Identify which cell holds the provided text, then report its (x, y) central coordinate. 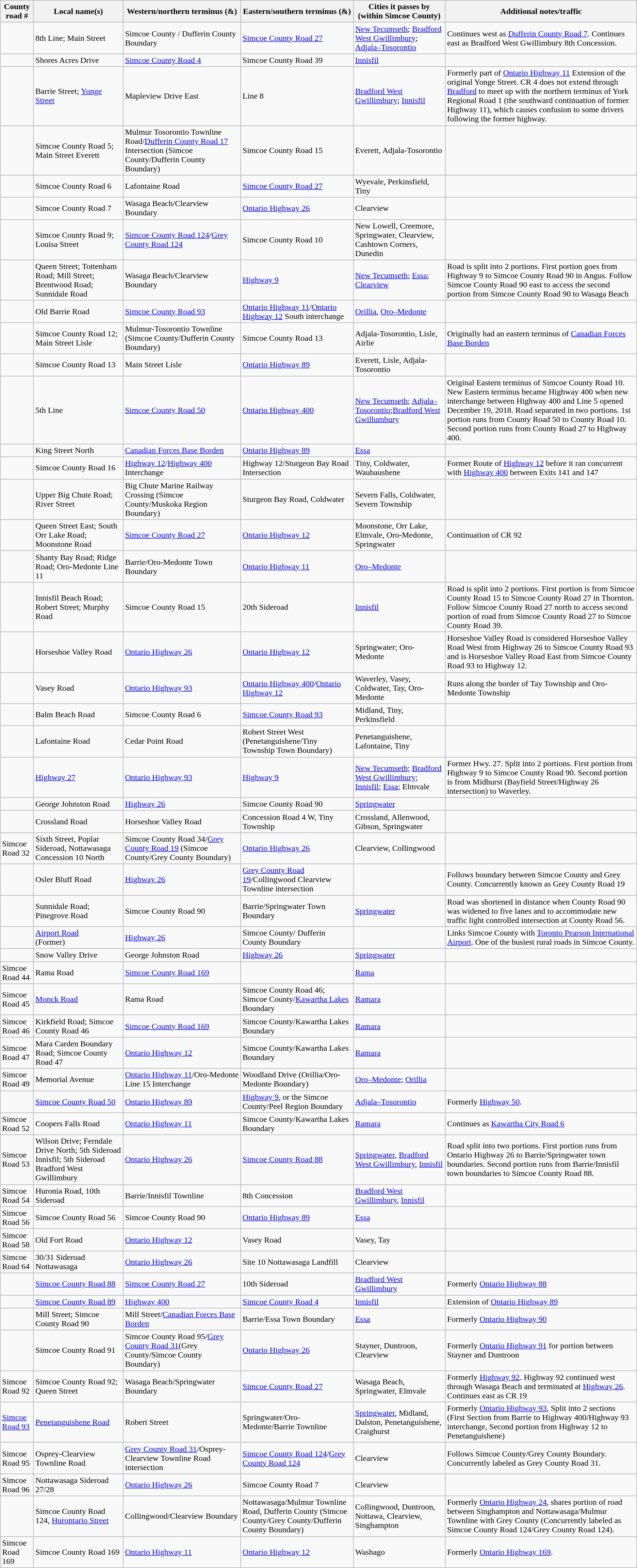
Stayner, Duntroon, Clearview (399, 1351)
Follows boundary between Simcoe County and Grey County. Concurrently known as Grey County Road 19 (541, 879)
Big Chute Marine Railway Crossing (Simcoe County/Muskoka Region Boundary) (182, 499)
Shores Acres Drive (78, 60)
Simcoe Road 64 (17, 1262)
Formerly Highway 50. (541, 1102)
8th Concession (297, 1196)
Huronia Road, 10th Sideroad (78, 1196)
Severn Falls, Coldwater, Severn Township (399, 499)
Simcoe County Road 46; Simcoe County/Kawartha Lakes Boundary (297, 999)
Barrie Street; Yonge Street (78, 96)
Robert Street West (Penetanguishene/Tiny Township Town Boundary) (297, 741)
8th Line; Main Street (78, 38)
Everett, Lisle, Adjala-Tosorontio (399, 365)
Mulmur-Tosorontio Townline (Simcoe County/Dufferin County Boundary) (182, 338)
Simcoe County Road 56 (78, 1217)
Simcoe Road 96 (17, 1485)
Monck Road (78, 999)
30/31 Sideroad Nottawasaga (78, 1262)
Formerly Ontario Highway 90 (541, 1319)
Simcoe Road 56 (17, 1217)
Springwater, Bradford West Gwillimbury, Innisfil (399, 1160)
Coopers Falls Road (78, 1124)
Moonstone, Orr Lake, Elmvale, Oro-Medonte, Springwater (399, 535)
Continues as Kawartha City Road 6 (541, 1124)
Main Street Lisle (182, 365)
Canadian Forces Base Borden (182, 451)
10th Sideroad (297, 1284)
Formerly Ontario Highway 169. (541, 1552)
Nottawasaga/Mulmur Townline Road, Dufferin County (Simcoe County/Grey County/Dufferin County Boundary) (297, 1516)
Simcoe County Road 34/Grey County Road 19 (Simcoe County/Grey County Boundary) (182, 848)
Highway 27 (78, 777)
Adjala-Tosorontio, Lisle, Airlie (399, 338)
Runs along the border of Tay Township and Oro-Medonte Township (541, 688)
Crossland Road (78, 822)
20th Sideroad (297, 607)
Springwater; Oro-Medonte (399, 652)
Simcoe Road 45 (17, 999)
Airport Road (Former) (78, 938)
Innisfil Beach Road; Robert Street; Murphy Road (78, 607)
Wyevale, Perkinsfield, Tiny (399, 186)
Ontario Highway 400/Ontario Highway 12 (297, 688)
Crossland, Allenwood, Gibson, Springwater (399, 822)
Links Simcoe County with Toronto Pearson International Airport. One of the busiest rural roads in Simcoe County. (541, 938)
Robert Street (182, 1422)
Simcoe County Road 9; Louisa Street (78, 239)
Cedar Point Road (182, 741)
Oro–Medonte; Orillia (399, 1079)
Simcoe County Road 16 (78, 468)
Penetanguishene Road (78, 1422)
Ontario Highway 400 (297, 410)
Highway 12/Highway 400 Interchange (182, 468)
Sunnidale Road; Pinegrove Road (78, 911)
Simcoe Road 47 (17, 1053)
Formerly Ontario Highway 91 for portion between Stayner and Duntroon (541, 1351)
Snow Valley Drive (78, 955)
Simcoe Road 95 (17, 1458)
New Tecumseth; Bradford West Gwillimbury; Adjala–Tosorontio (399, 38)
Osprey-Clearview Townline Road (78, 1458)
Sixth Street, Poplar Sideroad, Nottawasaga Concession 10 North (78, 848)
Simcoe Road 93 (17, 1422)
County road # (17, 12)
Upper Big Chute Road; River Street (78, 499)
Highway 400 (182, 1301)
Grey County Road 31/Osprey-Clearview Townline Road intersection (182, 1458)
Local name(s) (78, 12)
Collingwood, Duntroon, Nottawa, Clearview, Singhampton (399, 1516)
Woodland Drive (Orillia/Oro-Medonte Boundary) (297, 1079)
Simcoe County / Dufferin County Boundary (182, 38)
Simcoe Road 54 (17, 1196)
Mill Street/Canadian Forces Base Borden (182, 1319)
Rama (399, 973)
Waverley, Vasey, Coldwater, Tay, Oro-Medonte (399, 688)
Simcoe Road 52 (17, 1124)
New Tecumseth; Adjala–Tosorontio;Bradford West Gwillumbury (399, 410)
New Lowell, Creemore, Springwater, Clearview, Cashtown Corners, Dunedin (399, 239)
Highway 9, or the Simcoe County/Peel Region Boundary (297, 1102)
Simcoe Road 32 (17, 848)
Tiny, Coldwater, Waubaushene (399, 468)
Vasey, Tay (399, 1240)
Concession Road 4 W, Tiny Township (297, 822)
Bradford West Gwillimbury, Innisfil (399, 1196)
Simcoe Road 44 (17, 973)
Additional notes/traffic (541, 12)
Simcoe County Road 91 (78, 1351)
Eastern/southern terminus (&) (297, 12)
Osler Bluff Road (78, 879)
Simcoe County Road 5; Main Street Everett (78, 150)
Simcoe Road 58 (17, 1240)
Midland, Tiny, Perkinsfield (399, 715)
Oro–Medonte (399, 567)
Mapleview Drive East (182, 96)
Adjala–Tosorontio (399, 1102)
Simcoe County Road 39 (297, 60)
Simcoe Road 46 (17, 1026)
Simcoe County Road 10 (297, 239)
Mara Carden Boundary Road; Simcoe County Road 47 (78, 1053)
Shanty Bay Road; Ridge Road; Oro-Medonte Line 11 (78, 567)
Simcoe County Road 12; Main Street Lisle (78, 338)
Highway 12/Sturgeon Bay Road Intersection (297, 468)
Former Route of Highway 12 before it ran concurrent with Highway 400 between Exits 141 and 147 (541, 468)
Cities it passes by (within Simcoe County) (399, 12)
Everett, Adjala-Tosorontio (399, 150)
Bradford West Gwillimbury; Innisfil (399, 96)
Simcoe Road 49 (17, 1079)
Ontario Highway 11/Oro-Medonte Line 15 Interchange (182, 1079)
Barrie/Oro-Medonte Town Boundary (182, 567)
New Tecumseth; Essa; Clearview (399, 280)
Simcoe Road 92 (17, 1386)
Old Barrie Road (78, 311)
Originally had an eastern terminus of Canadian Forces Base Borden (541, 338)
Queen Street East; South Orr Lake Road; Moonstone Road (78, 535)
Bradford West Gwillimbury (399, 1284)
Sturgeon Bay Road, Coldwater (297, 499)
Simcoe County Road 95/Grey County Road 31(Grey County/Simcoe County Boundary) (182, 1351)
Continues west as Dufferin County Road 7. Continues east as Bradford West Gwillimbury 8th Concession. (541, 38)
Wasaga Beach, Springwater, Elmvale (399, 1386)
Simcoe Road 53 (17, 1160)
Washago (399, 1552)
Barrie/Springwater Town Boundary (297, 911)
Wilson Drive; Ferndale Drive North; 5th Sideroad Innisfil; 5th Sideroad Bradford West Gwillimbury (78, 1160)
Mill Street; Simcoe County Road 90 (78, 1319)
Wasaga Beach/Springwater Boundary (182, 1386)
New Tecumseth; Bradford West Gwillimbury; Innisfil; Essa; Elmvale (399, 777)
Springwater, Midland, Dalston, Penetanguishene, Craighurst (399, 1422)
Orillia, Oro–Medonte (399, 311)
Queen Street; Tottenham Road; Mill Street; Brentwood Road; Sunnidale Road (78, 280)
Formerly Highway 92. Highway 92 continued west through Wasaga Beach and terminated at Highway 26. Continues east as CR 19 (541, 1386)
Extension of Ontario Highway 89 (541, 1301)
Grey County Road 19/Collingwood Clearview Townline intersection (297, 879)
Collingwood/Clearview Boundary (182, 1516)
Simcoe County/ Dufferin County Boundary (297, 938)
Simcoe County Road 89 (78, 1301)
Barrie/Essa Town Boundary (297, 1319)
Simcoe Road 169 (17, 1552)
Site 10 Nottawasaga Landfill (297, 1262)
Simcoe County Road 92; Queen Street (78, 1386)
King Street North (78, 451)
Continuation of CR 92 (541, 535)
Line 8 (297, 96)
Follows Simcoe County/Grey County Boundary. Concurrently labeled as Grey County Road 31. (541, 1458)
Barrie/Innisfil Townline (182, 1196)
Old Fort Road (78, 1240)
Memorial Avenue (78, 1079)
Kirkfield Road; Simcoe County Road 46 (78, 1026)
Simcoe County Road 124, Hurontario Street (78, 1516)
5th Line (78, 410)
Penetanguishene, Lafontaine, Tiny (399, 741)
Balm Beach Road (78, 715)
Nottawasaga Sideroad 27/28 (78, 1485)
Clearview, Collingwood (399, 848)
Mulmur Tosorontio Townline Road/Dufferin County Road 17 Intersection (Simcoe County/Dufferin County Boundary) (182, 150)
Ontario Highway 11/Ontario Highway 12 South interchange (297, 311)
Western/northern terminus (&) (182, 12)
Formerly Ontario Highway 88 (541, 1284)
Springwater/Oro-Medonte/Barrie Townline (297, 1422)
